Detect which cell encompasses the target text, then output its [x, y] center coordinate. 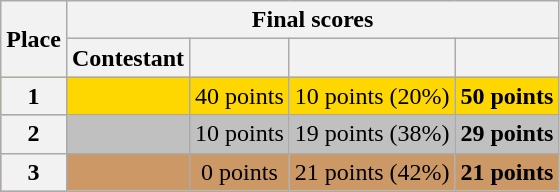
29 points [507, 134]
Final scores [312, 20]
Place [34, 39]
3 [34, 172]
40 points [240, 96]
10 points (20%) [372, 96]
19 points (38%) [372, 134]
10 points [240, 134]
2 [34, 134]
Contestant [128, 58]
1 [34, 96]
21 points [507, 172]
0 points [240, 172]
21 points (42%) [372, 172]
50 points [507, 96]
